From the cell containing the given text, extract its center point as (X, Y) coordinate. 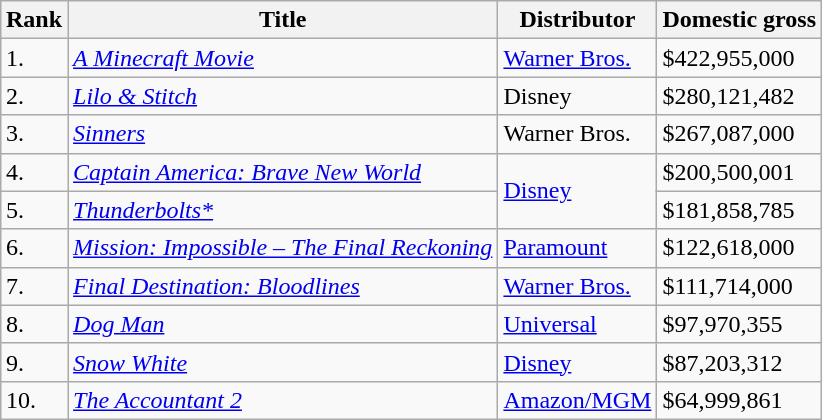
4. (34, 172)
9. (34, 362)
$280,121,482 (740, 96)
$422,955,000 (740, 58)
The Accountant 2 (283, 400)
Universal (578, 324)
5. (34, 210)
Paramount (578, 248)
$87,203,312 (740, 362)
1. (34, 58)
3. (34, 134)
Captain America: Brave New World (283, 172)
8. (34, 324)
Thunderbolts* (283, 210)
$111,714,000 (740, 286)
$64,999,861 (740, 400)
Dog Man (283, 324)
$200,500,001 (740, 172)
$97,970,355 (740, 324)
Snow White (283, 362)
Final Destination: Bloodlines (283, 286)
10. (34, 400)
Sinners (283, 134)
$122,618,000 (740, 248)
2. (34, 96)
A Minecraft Movie (283, 58)
7. (34, 286)
Amazon/MGM (578, 400)
$267,087,000 (740, 134)
Lilo & Stitch (283, 96)
Title (283, 20)
Rank (34, 20)
Domestic gross (740, 20)
$181,858,785 (740, 210)
Mission: Impossible – The Final Reckoning (283, 248)
6. (34, 248)
Distributor (578, 20)
